Extract the (x, y) coordinate from the center of the cell holding the provided text.  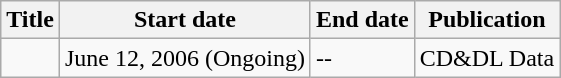
End date (362, 20)
Publication (486, 20)
CD&DL Data (486, 58)
Start date (184, 20)
Title (30, 20)
June 12, 2006 (Ongoing) (184, 58)
-- (362, 58)
